Locate the cell with the specified text and output its [X, Y] center coordinate. 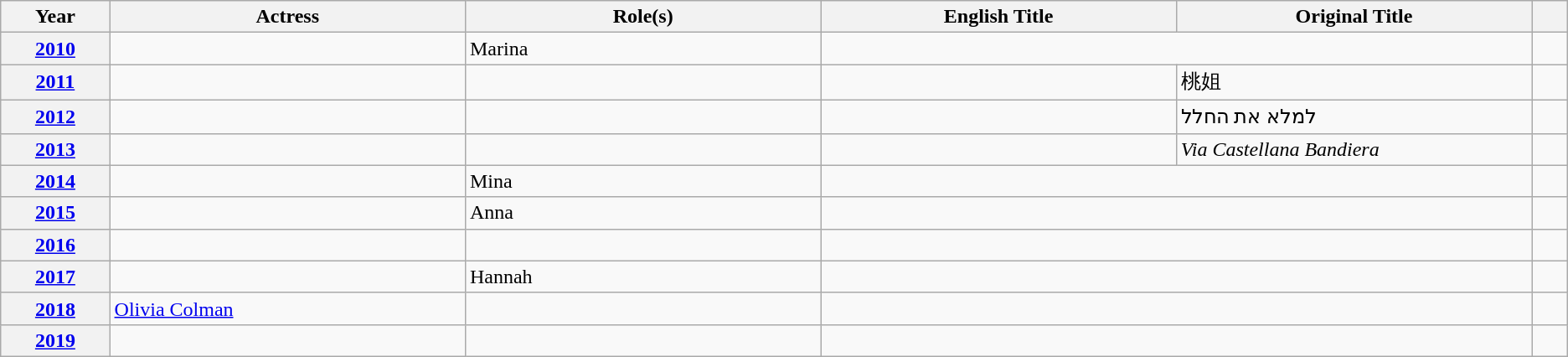
Mina [642, 181]
2019 [55, 340]
Anna [642, 213]
2015 [55, 213]
2010 [55, 49]
English Title [998, 17]
Year [55, 17]
Original Title [1354, 17]
2014 [55, 181]
למלא את החלל [1354, 116]
2017 [55, 277]
Via Castellana Bandiera [1354, 149]
2018 [55, 308]
2013 [55, 149]
桃姐 [1354, 82]
2011 [55, 82]
2016 [55, 245]
Actress [287, 17]
2012 [55, 116]
Hannah [642, 277]
Role(s) [642, 17]
Marina [642, 49]
Olivia Colman [287, 308]
